Return [x, y] of the center of cell containing provided text 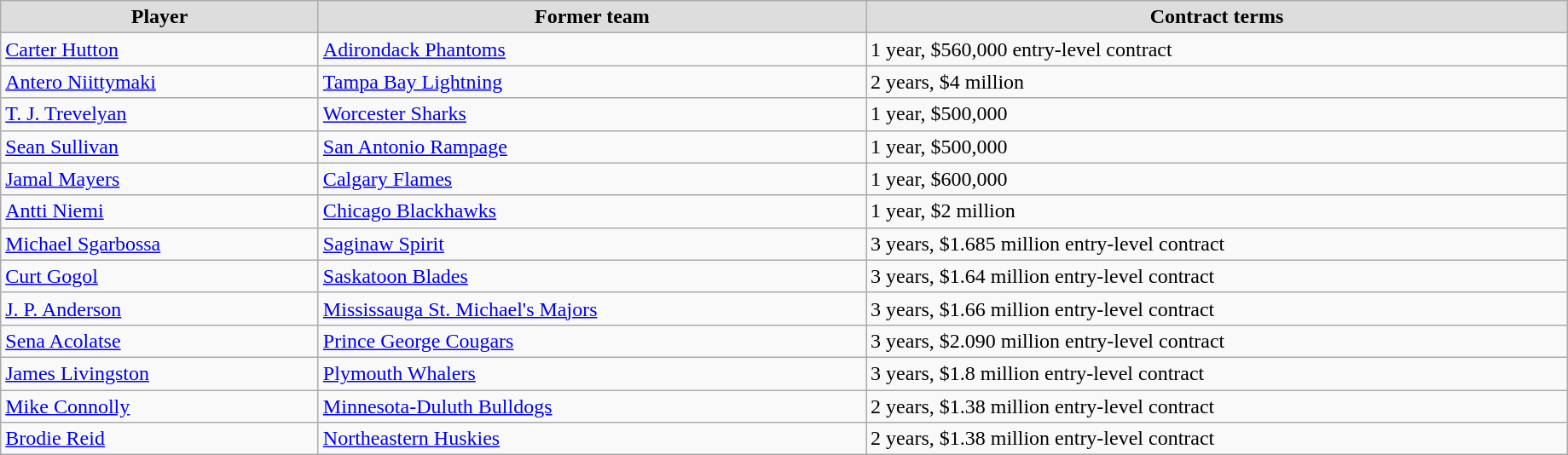
2 years, $4 million [1218, 82]
Plymouth Whalers [592, 373]
T. J. Trevelyan [160, 114]
Brodie Reid [160, 439]
Michael Sgarbossa [160, 244]
Worcester Sharks [592, 114]
Curt Gogol [160, 276]
Carter Hutton [160, 49]
1 year, $2 million [1218, 211]
San Antonio Rampage [592, 147]
3 years, $1.8 million entry-level contract [1218, 373]
1 year, $560,000 entry-level contract [1218, 49]
3 years, $1.64 million entry-level contract [1218, 276]
Calgary Flames [592, 179]
Northeastern Huskies [592, 439]
Prince George Cougars [592, 341]
Tampa Bay Lightning [592, 82]
Sena Acolatse [160, 341]
Former team [592, 17]
Mississauga St. Michael's Majors [592, 308]
1 year, $600,000 [1218, 179]
Contract terms [1218, 17]
Antti Niemi [160, 211]
Sean Sullivan [160, 147]
Mike Connolly [160, 406]
Chicago Blackhawks [592, 211]
Jamal Mayers [160, 179]
Player [160, 17]
Saskatoon Blades [592, 276]
Minnesota-Duluth Bulldogs [592, 406]
J. P. Anderson [160, 308]
Adirondack Phantoms [592, 49]
3 years, $1.685 million entry-level contract [1218, 244]
James Livingston [160, 373]
3 years, $1.66 million entry-level contract [1218, 308]
3 years, $2.090 million entry-level contract [1218, 341]
Antero Niittymaki [160, 82]
Saginaw Spirit [592, 244]
